Detect which cell encompasses the target text, then output its [x, y] center coordinate. 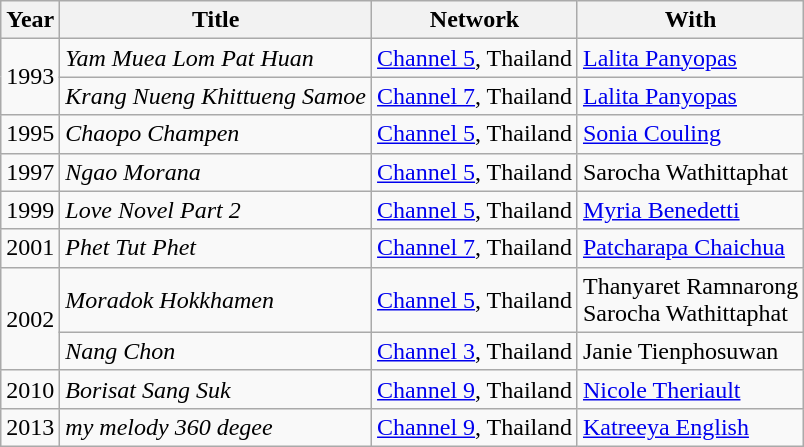
1993 [30, 77]
Channel 3, Thailand [475, 351]
Year [30, 20]
1995 [30, 134]
Phet Tut Phet [216, 248]
Moradok Hokkhamen [216, 300]
2001 [30, 248]
Myria Benedetti [690, 210]
Sarocha Wathittaphat [690, 172]
2002 [30, 318]
With [690, 20]
Sonia Couling [690, 134]
1999 [30, 210]
1997 [30, 172]
2010 [30, 389]
Nicole Theriault [690, 389]
Janie Tienphosuwan [690, 351]
Title [216, 20]
Chaopo Champen [216, 134]
Thanyaret RamnarongSarocha Wathittaphat [690, 300]
Love Novel Part 2 [216, 210]
Ngao Morana [216, 172]
my melody 360 degee [216, 427]
Krang Nueng Khittueng Samoe [216, 96]
Nang Chon [216, 351]
Yam Muea Lom Pat Huan [216, 58]
Patcharapa Chaichua [690, 248]
Network [475, 20]
2013 [30, 427]
Katreeya English [690, 427]
Borisat Sang Suk [216, 389]
